Pinpoint the cell where the given text exists, returning its [X, Y] midpoint coordinate. 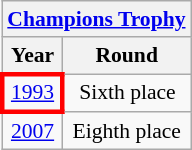
Champions Trophy [96, 19]
2007 [32, 132]
Round [127, 56]
1993 [32, 94]
Year [32, 56]
Sixth place [127, 94]
Eighth place [127, 132]
